Determine the (x, y) coordinate at the center of the cell enclosing the given text.  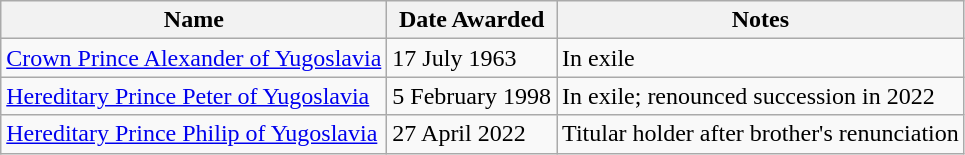
Hereditary Prince Peter of Yugoslavia (194, 96)
Date Awarded (472, 20)
5 February 1998 (472, 96)
Crown Prince Alexander of Yugoslavia (194, 58)
Name (194, 20)
In exile (761, 58)
27 April 2022 (472, 134)
Notes (761, 20)
17 July 1963 (472, 58)
In exile; renounced succession in 2022 (761, 96)
Titular holder after brother's renunciation (761, 134)
Hereditary Prince Philip of Yugoslavia (194, 134)
